Return the (X, Y) coordinate for the center point of the cell that contains the specified text.  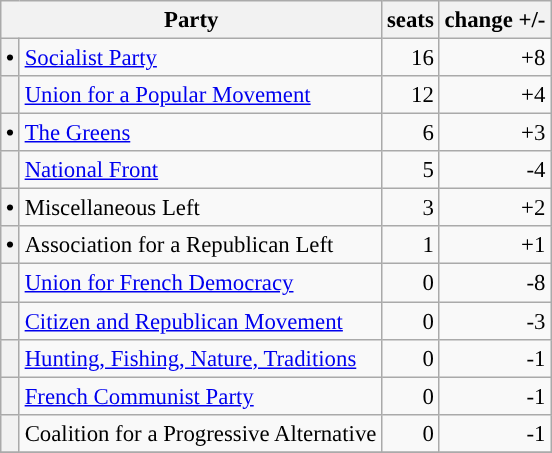
Hunting, Fishing, Nature, Traditions (200, 358)
3 (410, 208)
seats (410, 20)
+2 (495, 208)
Socialist Party (200, 58)
French Communist Party (200, 396)
+4 (495, 95)
1 (410, 245)
6 (410, 133)
-4 (495, 170)
+8 (495, 58)
Association for a Republican Left (200, 245)
-8 (495, 283)
change +/- (495, 20)
Party (192, 20)
The Greens (200, 133)
16 (410, 58)
Union for a Popular Movement (200, 95)
+1 (495, 245)
Citizen and Republican Movement (200, 321)
12 (410, 95)
Coalition for a Progressive Alternative (200, 433)
+3 (495, 133)
-3 (495, 321)
Miscellaneous Left (200, 208)
National Front (200, 170)
Union for French Democracy (200, 283)
5 (410, 170)
